Detect which cell encompasses the target text, then output its [x, y] center coordinate. 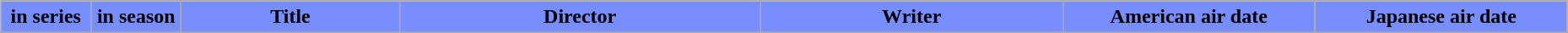
Title [290, 17]
Japanese air date [1441, 17]
Writer [911, 17]
American air date [1188, 17]
in season [137, 17]
in series [46, 17]
Director [580, 17]
